For the text-containing cell, return its midpoint in [X, Y] coordinate format. 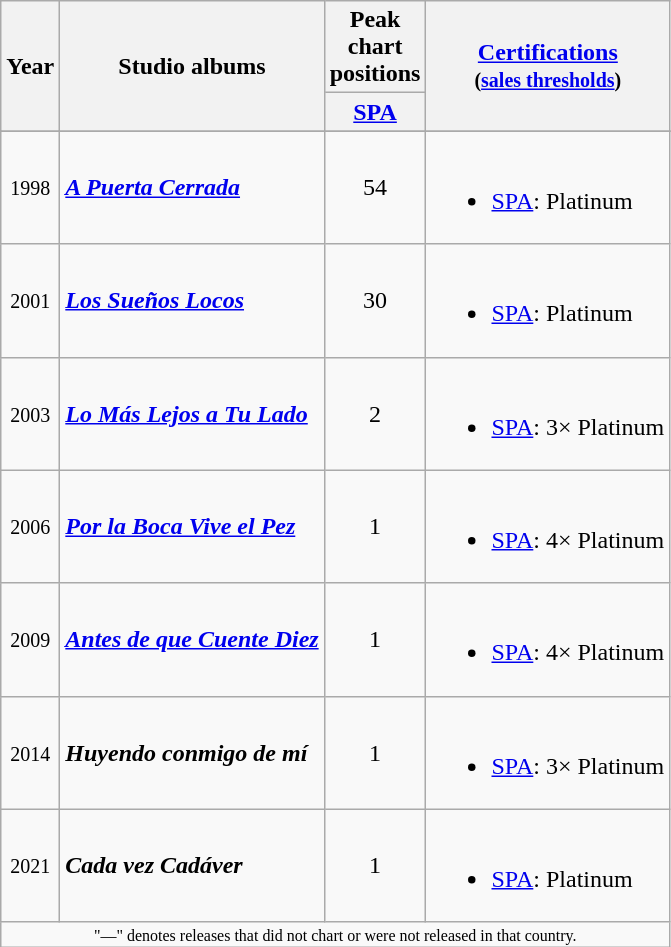
"—" denotes releases that did not chart or were not released in that country. [336, 934]
SPA [375, 112]
30 [375, 300]
54 [375, 188]
Huyendo conmigo de mí [192, 752]
Certifications(sales thresholds) [548, 66]
2014 [30, 752]
Antes de que Cuente Diez [192, 640]
Lo Más Lejos a Tu Lado [192, 414]
Year [30, 66]
2021 [30, 866]
A Puerta Cerrada [192, 188]
Por la Boca Vive el Pez [192, 526]
Studio albums [192, 66]
Los Sueños Locos [192, 300]
1998 [30, 188]
2 [375, 414]
2009 [30, 640]
Cada vez Cadáver [192, 866]
2006 [30, 526]
Peak chart positions [375, 47]
2001 [30, 300]
2003 [30, 414]
